Locate the cell with the specified text and output its [X, Y] center coordinate. 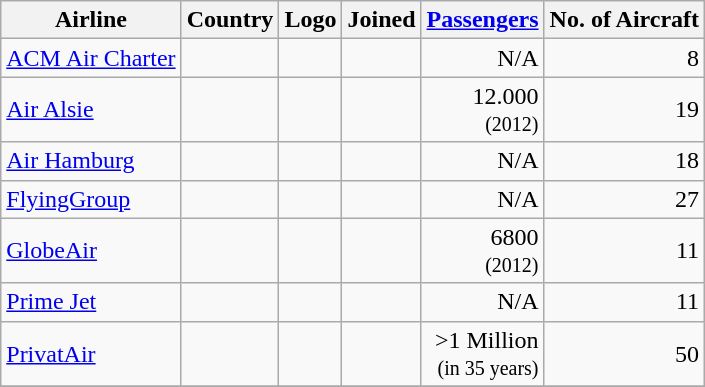
27 [624, 199]
ACM Air Charter [91, 58]
12.000(2012) [482, 110]
6800(2012) [482, 250]
Country [230, 20]
19 [624, 110]
FlyingGroup [91, 199]
Joined [382, 20]
50 [624, 354]
GlobeAir [91, 250]
Prime Jet [91, 302]
18 [624, 161]
>1 Million(in 35 years) [482, 354]
Air Hamburg [91, 161]
Air Alsie [91, 110]
8 [624, 58]
No. of Aircraft [624, 20]
PrivatAir [91, 354]
Airline [91, 20]
Passengers [482, 20]
Logo [310, 20]
